Provide the [x, y] coordinate of the cell's center where the given text is located.  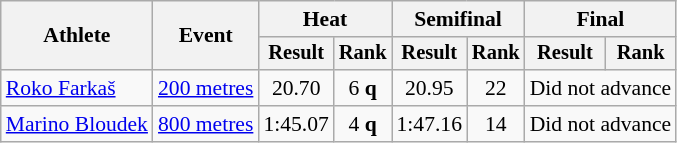
20.95 [430, 88]
800 metres [206, 124]
Event [206, 36]
14 [496, 124]
200 metres [206, 88]
Athlete [77, 36]
Final [601, 19]
1:47.16 [430, 124]
Roko Farkaš [77, 88]
Semifinal [458, 19]
20.70 [296, 88]
Marino Bloudek [77, 124]
1:45.07 [296, 124]
22 [496, 88]
Heat [324, 19]
4 q [363, 124]
6 q [363, 88]
